Return the (X, Y) coordinate for the center point of the cell that contains the specified text.  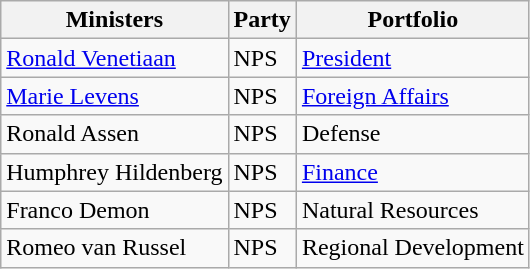
Party (262, 20)
Ronald Venetiaan (114, 58)
Marie Levens (114, 96)
Romeo van Russel (114, 248)
President (412, 58)
Regional Development (412, 248)
Franco Demon (114, 210)
Humphrey Hildenberg (114, 172)
Portfolio (412, 20)
Ronald Assen (114, 134)
Natural Resources (412, 210)
Foreign Affairs (412, 96)
Finance (412, 172)
Ministers (114, 20)
Defense (412, 134)
